Scan for the cell matching the given text and deliver its (x, y) coordinate at center. 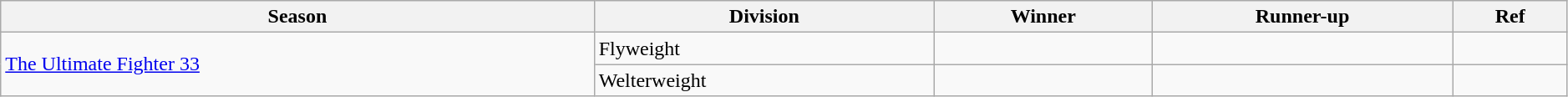
The Ultimate Fighter 33 (297, 64)
Welterweight (764, 80)
Season (297, 17)
Winner (1043, 17)
Flyweight (764, 48)
Division (764, 17)
Ref (1510, 17)
Runner-up (1302, 17)
